Return the (X, Y) coordinate for the center point of the cell that contains the specified text.  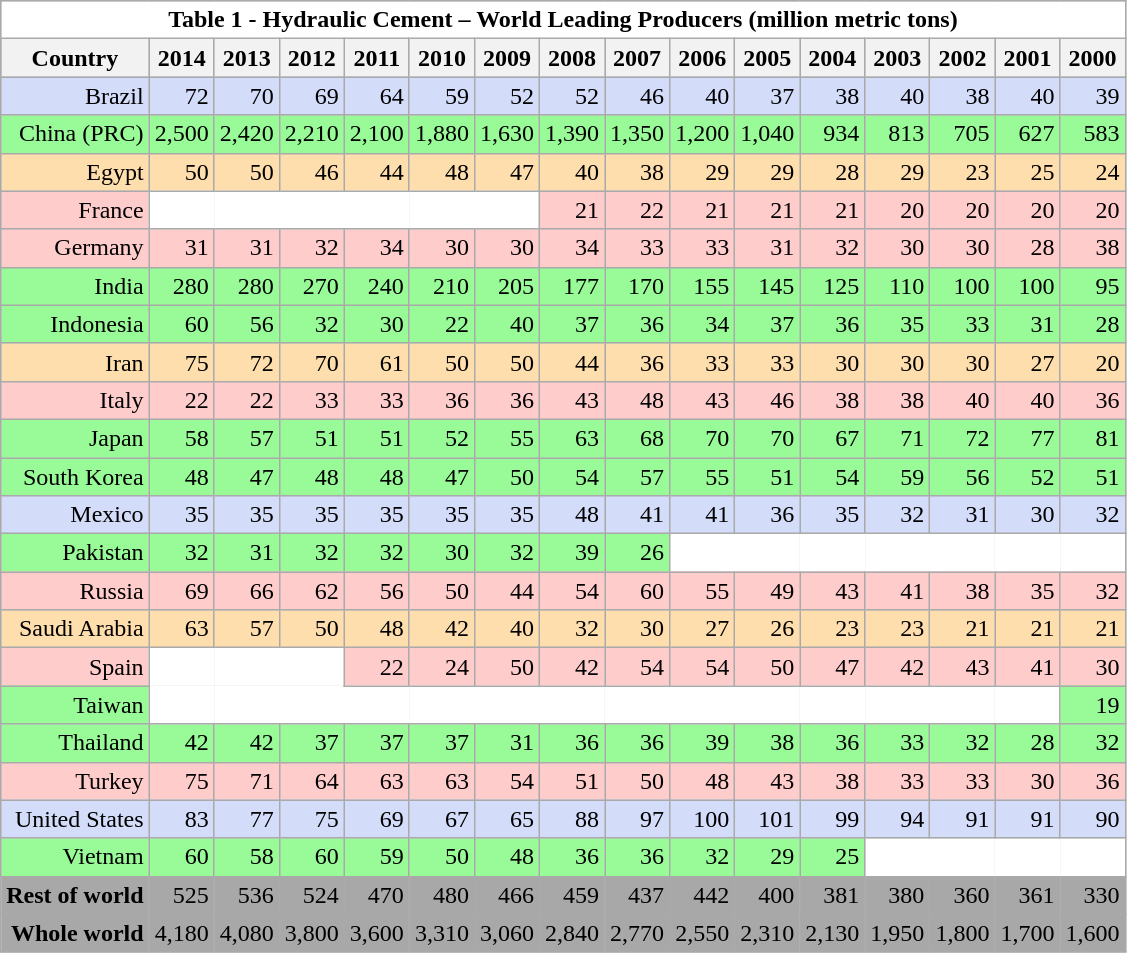
South Korea (75, 477)
934 (832, 134)
2001 (1028, 58)
Egypt (75, 172)
Japan (75, 438)
400 (768, 895)
Indonesia (75, 324)
49 (768, 591)
3,800 (312, 933)
270 (312, 286)
Pakistan (75, 553)
2011 (376, 58)
94 (898, 819)
India (75, 286)
2,770 (638, 933)
2,420 (246, 134)
1,800 (962, 933)
525 (182, 895)
1,040 (768, 134)
2014 (182, 58)
1,600 (1092, 933)
2006 (702, 58)
437 (638, 895)
Vietnam (75, 857)
466 (506, 895)
97 (638, 819)
3,310 (442, 933)
68 (638, 438)
99 (832, 819)
583 (1092, 134)
177 (572, 286)
2013 (246, 58)
470 (376, 895)
Brazil (75, 96)
1,700 (1028, 933)
Whole world (75, 933)
Taiwan (75, 705)
210 (442, 286)
83 (182, 819)
19 (1092, 705)
Iran (75, 362)
125 (832, 286)
Mexico (75, 515)
1,630 (506, 134)
2,550 (702, 933)
France (75, 210)
459 (572, 895)
205 (506, 286)
65 (506, 819)
1,390 (572, 134)
813 (898, 134)
Saudi Arabia (75, 629)
66 (246, 591)
536 (246, 895)
330 (1092, 895)
145 (768, 286)
2004 (832, 58)
Russia (75, 591)
380 (898, 895)
4,080 (246, 933)
88 (572, 819)
2,100 (376, 134)
240 (376, 286)
155 (702, 286)
2,130 (832, 933)
61 (376, 362)
101 (768, 819)
2008 (572, 58)
442 (702, 895)
2002 (962, 58)
Table 1 - Hydraulic Cement – World Leading Producers (million metric tons) (563, 20)
110 (898, 286)
China (PRC) (75, 134)
Germany (75, 248)
2012 (312, 58)
95 (1092, 286)
Italy (75, 400)
2,500 (182, 134)
Country (75, 58)
Spain (75, 667)
Turkey (75, 781)
361 (1028, 895)
1,950 (898, 933)
360 (962, 895)
627 (1028, 134)
Rest of world (75, 895)
2007 (638, 58)
2003 (898, 58)
3,060 (506, 933)
62 (312, 591)
170 (638, 286)
2005 (768, 58)
Thailand (75, 743)
480 (442, 895)
705 (962, 134)
1,350 (638, 134)
4,180 (182, 933)
2,840 (572, 933)
81 (1092, 438)
3,600 (376, 933)
1,880 (442, 134)
2000 (1092, 58)
2009 (506, 58)
United States (75, 819)
90 (1092, 819)
524 (312, 895)
2010 (442, 58)
1,200 (702, 134)
2,310 (768, 933)
381 (832, 895)
2,210 (312, 134)
